From the cell containing the given text, extract its center point as (X, Y) coordinate. 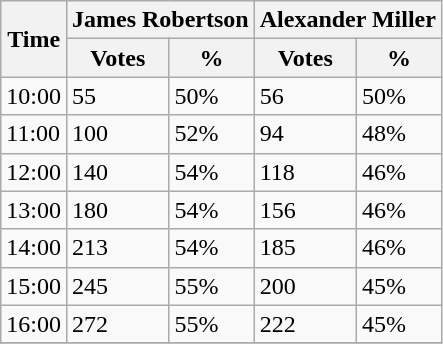
140 (117, 172)
12:00 (34, 172)
272 (117, 324)
15:00 (34, 286)
245 (117, 286)
14:00 (34, 248)
200 (305, 286)
48% (398, 134)
11:00 (34, 134)
James Robertson (160, 20)
118 (305, 172)
94 (305, 134)
52% (212, 134)
180 (117, 210)
222 (305, 324)
10:00 (34, 96)
156 (305, 210)
16:00 (34, 324)
213 (117, 248)
Time (34, 39)
Alexander Miller (348, 20)
13:00 (34, 210)
185 (305, 248)
55 (117, 96)
56 (305, 96)
100 (117, 134)
